Determine the [X, Y] coordinate at the center of the cell enclosing the given text.  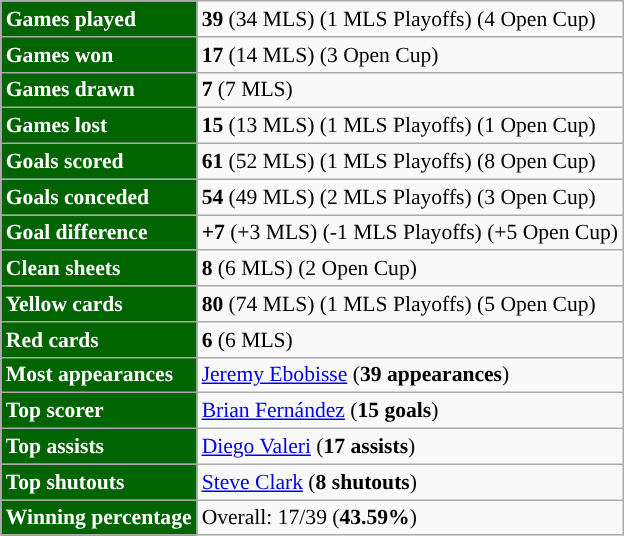
Goals conceded [99, 197]
15 (13 MLS) (1 MLS Playoffs) (1 Open Cup) [410, 126]
Diego Valeri (17 assists) [410, 447]
Steve Clark (8 shutouts) [410, 482]
54 (49 MLS) (2 MLS Playoffs) (3 Open Cup) [410, 197]
Red cards [99, 340]
Games played [99, 19]
Overall: 17/39 (43.59%) [410, 518]
Winning percentage [99, 518]
Games drawn [99, 90]
Goals scored [99, 162]
39 (34 MLS) (1 MLS Playoffs) (4 Open Cup) [410, 19]
17 (14 MLS) (3 Open Cup) [410, 55]
Games won [99, 55]
Goal difference [99, 233]
7 (7 MLS) [410, 90]
6 (6 MLS) [410, 340]
80 (74 MLS) (1 MLS Playoffs) (5 Open Cup) [410, 304]
Jeremy Ebobisse (39 appearances) [410, 375]
Brian Fernández (15 goals) [410, 411]
Top scorer [99, 411]
8 (6 MLS) (2 Open Cup) [410, 269]
+7 (+3 MLS) (-1 MLS Playoffs) (+5 Open Cup) [410, 233]
Most appearances [99, 375]
Games lost [99, 126]
Clean sheets [99, 269]
Top assists [99, 447]
Yellow cards [99, 304]
61 (52 MLS) (1 MLS Playoffs) (8 Open Cup) [410, 162]
Top shutouts [99, 482]
